Pinpoint the cell where the given text exists, returning its [x, y] midpoint coordinate. 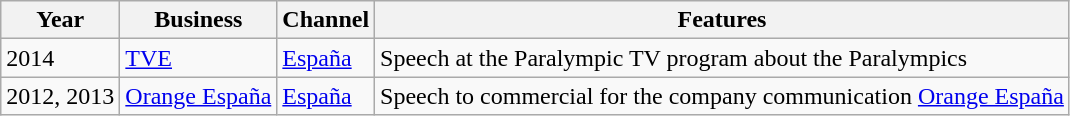
Year [60, 20]
Orange España [198, 96]
Business [198, 20]
2012, 2013 [60, 96]
Features [722, 20]
Speech to commercial for the company communication Orange España [722, 96]
TVE [198, 58]
Channel [326, 20]
Speech at the Paralympic TV program about the Paralympics [722, 58]
2014 [60, 58]
